From the cell containing the given text, extract its center point as [X, Y] coordinate. 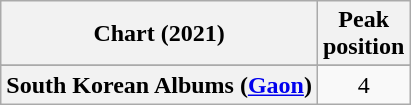
South Korean Albums (Gaon) [160, 85]
Chart (2021) [160, 34]
4 [363, 85]
Peakposition [363, 34]
